Return (x, y) of the center of cell containing provided text 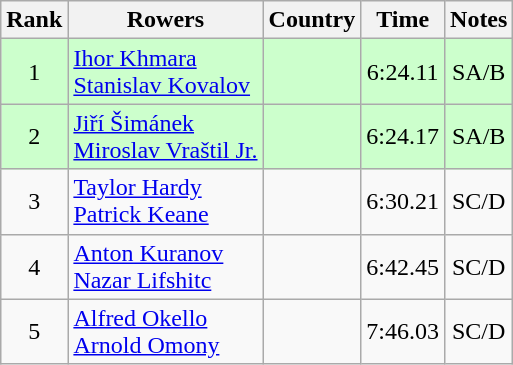
Time (403, 20)
1 (34, 72)
6:24.11 (403, 72)
5 (34, 332)
Ihor KhmaraStanislav Kovalov (166, 72)
Notes (479, 20)
6:24.17 (403, 136)
Taylor HardyPatrick Keane (166, 202)
Alfred OkelloArnold Omony (166, 332)
Country (312, 20)
Rank (34, 20)
Rowers (166, 20)
Jiří ŠimánekMiroslav Vraštil Jr. (166, 136)
6:42.45 (403, 266)
2 (34, 136)
3 (34, 202)
4 (34, 266)
Anton KuranovNazar Lifshitc (166, 266)
6:30.21 (403, 202)
7:46.03 (403, 332)
